Capture the cell that displays the provided text and extract its [X, Y] central coordinate. 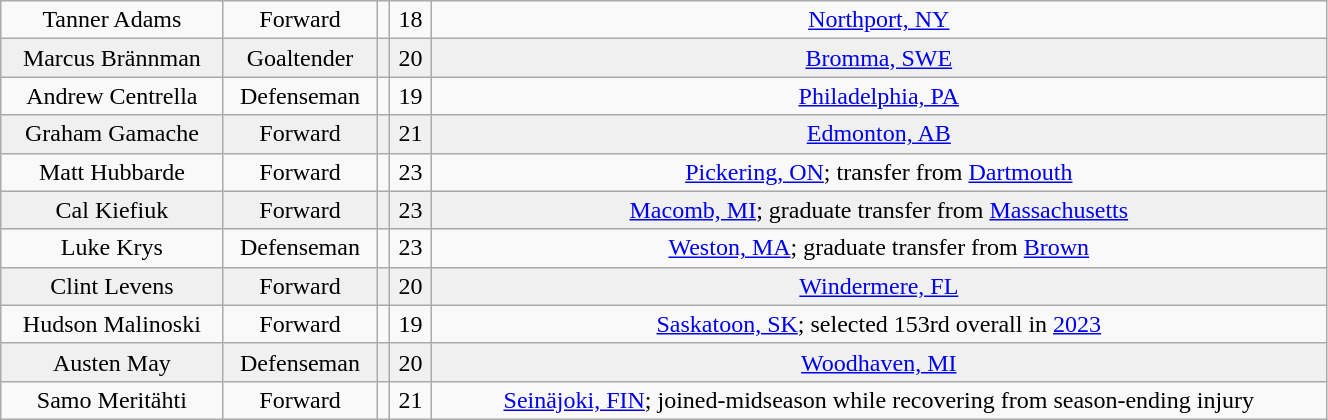
Saskatoon, SK; selected 153rd overall in 2023 [878, 324]
Bromma, SWE [878, 58]
Samo Meritähti [112, 400]
18 [410, 20]
Hudson Malinoski [112, 324]
Macomb, MI; graduate transfer from Massachusetts [878, 210]
Goaltender [300, 58]
Northport, NY [878, 20]
Pickering, ON; transfer from Dartmouth [878, 172]
Woodhaven, MI [878, 362]
Marcus Brännman [112, 58]
Austen May [112, 362]
Graham Gamache [112, 134]
Windermere, FL [878, 286]
Edmonton, AB [878, 134]
Andrew Centrella [112, 96]
Clint Levens [112, 286]
Philadelphia, PA [878, 96]
Weston, MA; graduate transfer from Brown [878, 248]
Seinäjoki, FIN; joined-midseason while recovering from season-ending injury [878, 400]
Luke Krys [112, 248]
Matt Hubbarde [112, 172]
Cal Kiefiuk [112, 210]
Tanner Adams [112, 20]
